Extract the [X, Y] coordinate from the center of the cell holding the provided text.  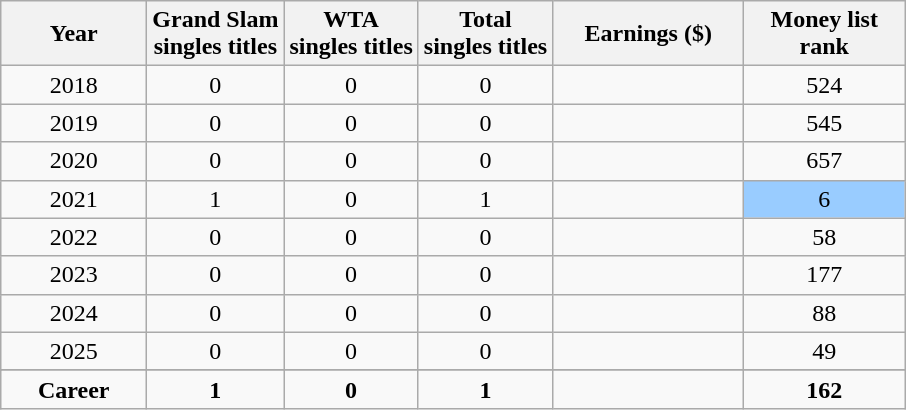
2025 [74, 351]
2024 [74, 313]
2023 [74, 275]
177 [824, 275]
Earnings ($) [648, 34]
88 [824, 313]
Totalsingles titles [485, 34]
58 [824, 237]
162 [824, 389]
WTA singles titles [351, 34]
2018 [74, 85]
Money list rank [824, 34]
524 [824, 85]
2019 [74, 123]
Career [74, 389]
2022 [74, 237]
Year [74, 34]
545 [824, 123]
2020 [74, 161]
2021 [74, 199]
657 [824, 161]
6 [824, 199]
Grand Slamsingles titles [216, 34]
49 [824, 351]
